Locate the cell with the specified text and output its [X, Y] center coordinate. 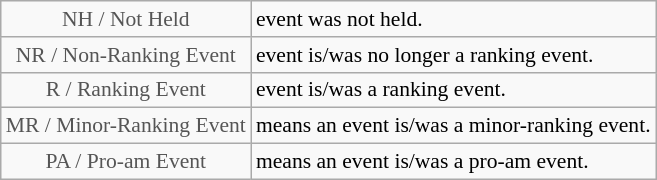
PA / Pro-am Event [126, 162]
event is/was a ranking event. [454, 90]
means an event is/was a minor-ranking event. [454, 126]
MR / Minor-Ranking Event [126, 126]
means an event is/was a pro-am event. [454, 162]
event is/was no longer a ranking event. [454, 55]
NH / Not Held [126, 19]
R / Ranking Event [126, 90]
NR / Non-Ranking Event [126, 55]
event was not held. [454, 19]
